Scan for the cell matching the given text and deliver its (X, Y) coordinate at center. 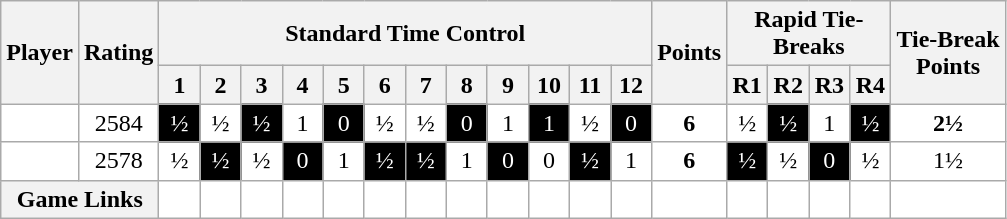
3 (262, 85)
R2 (788, 85)
Standard Time Control (406, 34)
Rating (118, 52)
2½ (948, 123)
8 (466, 85)
Tie-BreakPoints (948, 52)
9 (508, 85)
2584 (118, 123)
R4 (870, 85)
2 (220, 85)
10 (548, 85)
Game Links (80, 199)
12 (632, 85)
11 (590, 85)
Rapid Tie-Breaks (809, 34)
4 (302, 85)
7 (426, 85)
R1 (748, 85)
2578 (118, 161)
Player (40, 52)
1½ (948, 161)
Points (690, 52)
5 (344, 85)
R3 (830, 85)
